Capture the cell that displays the provided text and extract its [X, Y] central coordinate. 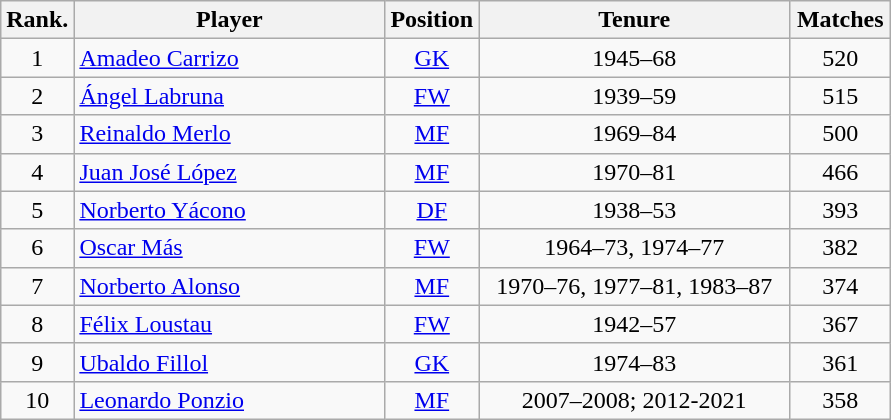
Ángel Labruna [230, 96]
1964–73, 1974–77 [634, 248]
Leonardo Ponzio [230, 400]
Oscar Más [230, 248]
6 [38, 248]
382 [840, 248]
DF [432, 210]
393 [840, 210]
7 [38, 286]
1 [38, 58]
1969–84 [634, 134]
Player [230, 20]
Position [432, 20]
Ubaldo Fillol [230, 362]
Norberto Yácono [230, 210]
1970–81 [634, 172]
1939–59 [634, 96]
10 [38, 400]
367 [840, 324]
1942–57 [634, 324]
374 [840, 286]
9 [38, 362]
Juan José López [230, 172]
1970–76, 1977–81, 1983–87 [634, 286]
3 [38, 134]
Félix Loustau [230, 324]
515 [840, 96]
5 [38, 210]
Matches [840, 20]
466 [840, 172]
500 [840, 134]
Tenure [634, 20]
520 [840, 58]
4 [38, 172]
Rank. [38, 20]
2007–2008; 2012-2021 [634, 400]
2 [38, 96]
1974–83 [634, 362]
358 [840, 400]
1945–68 [634, 58]
Amadeo Carrizo [230, 58]
Norberto Alonso [230, 286]
Reinaldo Merlo [230, 134]
361 [840, 362]
8 [38, 324]
1938–53 [634, 210]
